Scan for the cell matching the given text and deliver its (X, Y) coordinate at center. 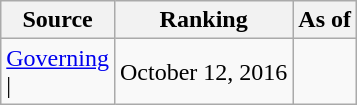
Ranking (203, 20)
As of (325, 20)
October 12, 2016 (203, 72)
Source (58, 20)
Governing| (58, 72)
